Capture the cell that displays the provided text and extract its (X, Y) central coordinate. 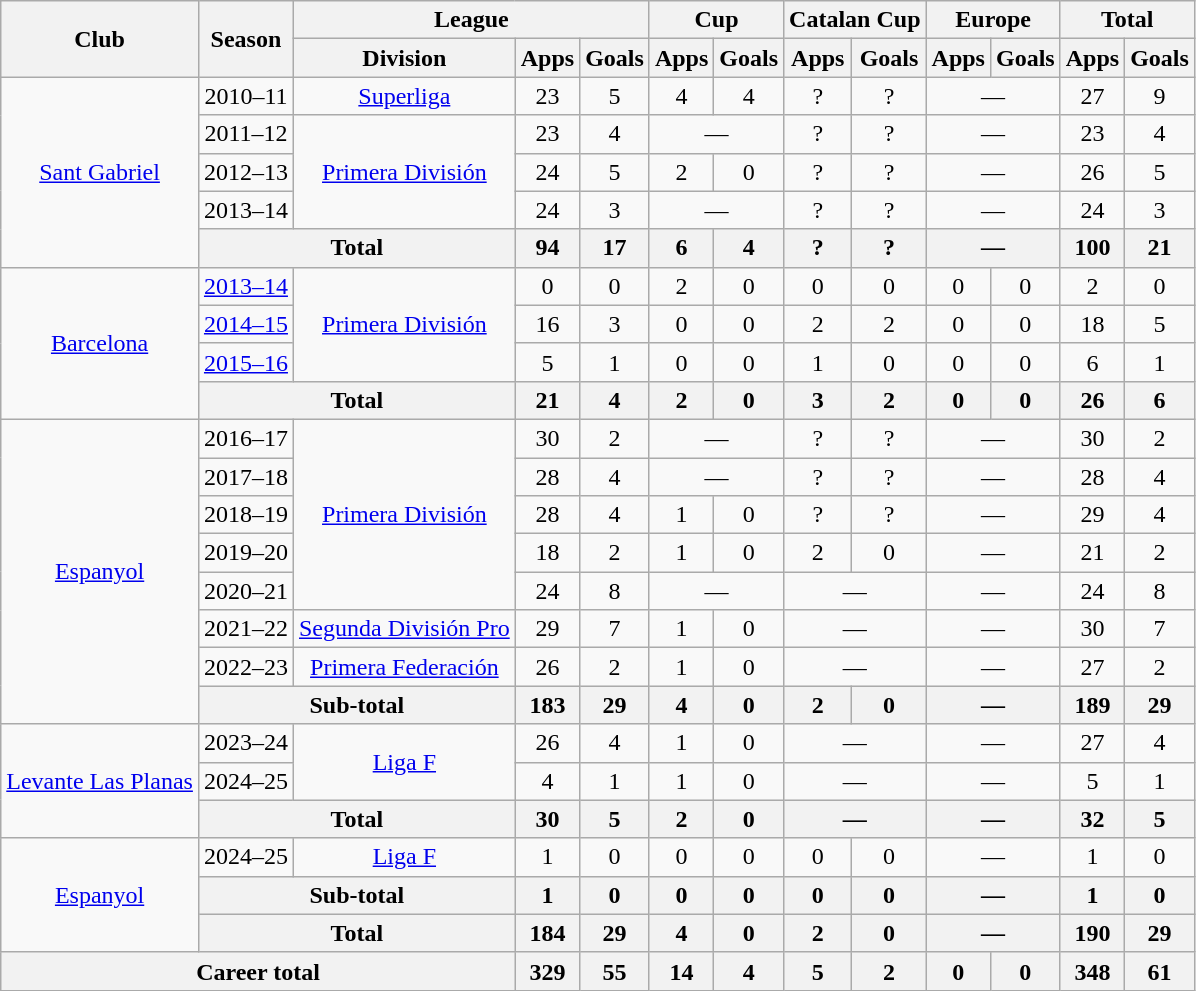
Division (404, 58)
2012–13 (246, 172)
2019–20 (246, 553)
2020–21 (246, 591)
184 (547, 933)
2014–15 (246, 324)
2021–22 (246, 629)
2015–16 (246, 362)
9 (1160, 96)
Europe (993, 20)
2018–19 (246, 515)
100 (1092, 248)
2017–18 (246, 477)
Cup (716, 20)
329 (547, 971)
2010–11 (246, 96)
Primera Federación (404, 667)
348 (1092, 971)
Barcelona (100, 343)
Superliga (404, 96)
2011–12 (246, 134)
32 (1092, 819)
17 (615, 248)
Levante Las Planas (100, 781)
2022–23 (246, 667)
Club (100, 39)
Sant Gabriel (100, 172)
94 (547, 248)
League (471, 20)
Catalan Cup (855, 20)
Segunda División Pro (404, 629)
Career total (258, 971)
Season (246, 39)
2016–17 (246, 438)
55 (615, 971)
14 (681, 971)
2023–24 (246, 743)
61 (1160, 971)
183 (547, 705)
189 (1092, 705)
190 (1092, 933)
16 (547, 324)
